From the cell containing the given text, extract its center point as (X, Y) coordinate. 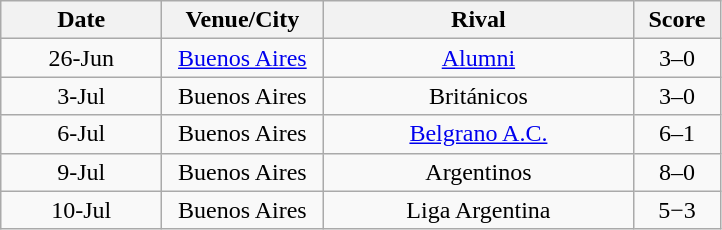
Date (82, 20)
8–0 (677, 172)
9-Jul (82, 172)
5−3 (677, 210)
Score (677, 20)
10-Jul (82, 210)
26-Jun (82, 58)
6–1 (677, 134)
Alumni (478, 58)
Liga Argentina (478, 210)
Rival (478, 20)
Belgrano A.C. (478, 134)
Argentinos (478, 172)
Venue/City (242, 20)
Británicos (478, 96)
6-Jul (82, 134)
3-Jul (82, 96)
